Determine the [X, Y] coordinate at the center of the cell enclosing the given text.  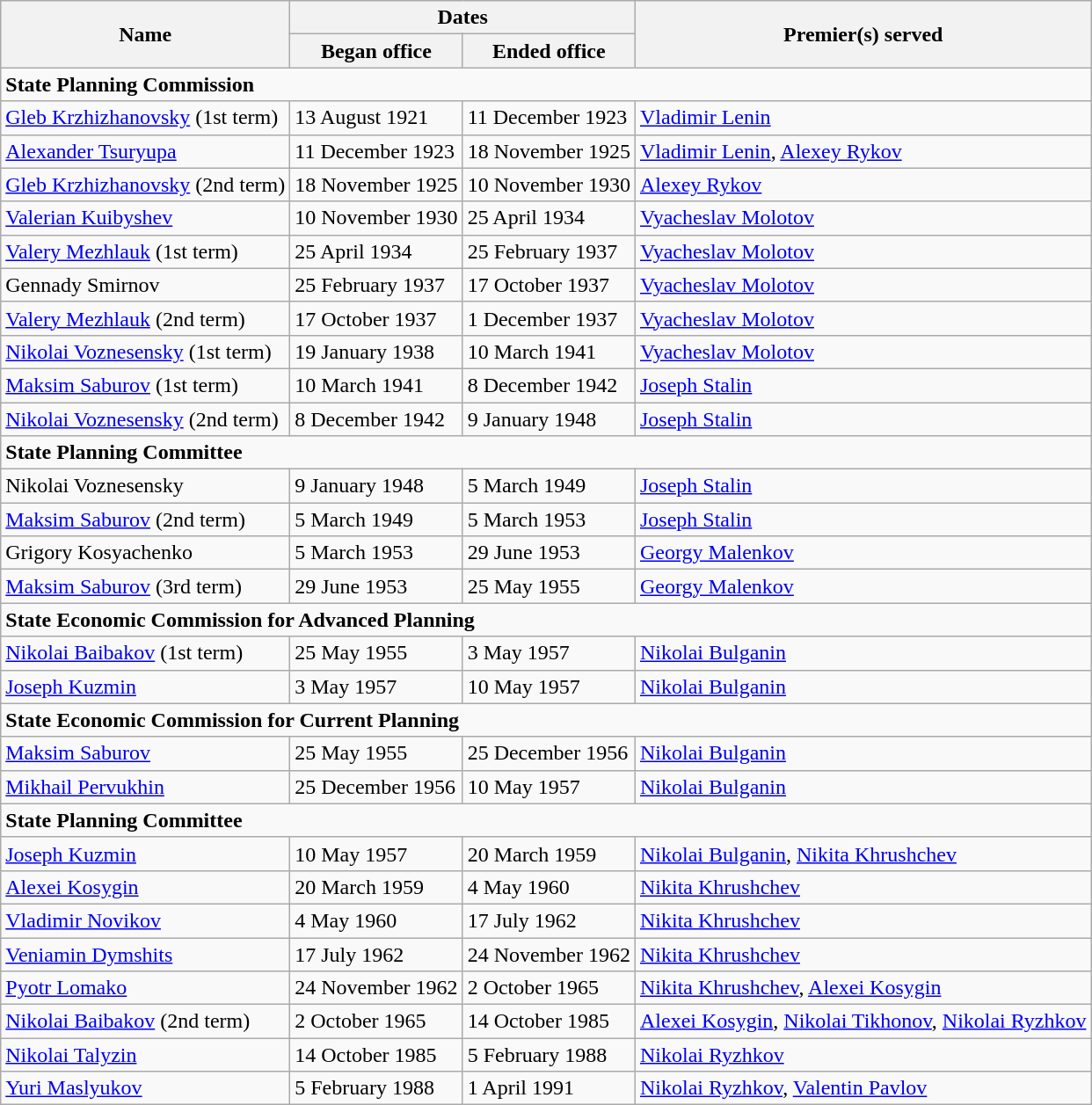
19 January 1938 [376, 352]
Gleb Krzhizhanovsky (2nd term) [146, 185]
Maksim Saburov (1st term) [146, 385]
Nikolai Voznesensky (1st term) [146, 352]
Nikolai Talyzin [146, 1055]
Yuri Maslyukov [146, 1088]
Nikita Khrushchev, Alexei Kosygin [863, 988]
1 April 1991 [549, 1088]
13 August 1921 [376, 118]
Nikolai Bulganin, Nikita Khrushchev [863, 854]
State Economic Commission for Current Planning [546, 720]
Began office [376, 51]
Gennady Smirnov [146, 285]
Maksim Saburov (3rd term) [146, 586]
Gleb Krzhizhanovsky (1st term) [146, 118]
Maksim Saburov (2nd term) [146, 520]
Vladimir Novikov [146, 920]
Vladimir Lenin, Alexey Rykov [863, 151]
Alexey Rykov [863, 185]
Grigory Kosyachenko [146, 553]
Vladimir Lenin [863, 118]
Alexander Tsuryupa [146, 151]
Premier(s) served [863, 34]
Ended office [549, 51]
Nikolai Ryzhkov, Valentin Pavlov [863, 1088]
Nikolai Voznesensky (2nd term) [146, 419]
1 December 1937 [549, 318]
Nikolai Baibakov (2nd term) [146, 1021]
Valery Mezhlauk (2nd term) [146, 318]
Valery Mezhlauk (1st term) [146, 251]
Nikolai Ryzhkov [863, 1055]
Valerian Kuibyshev [146, 218]
Pyotr Lomako [146, 988]
Nikolai Baibakov (1st term) [146, 653]
State Economic Commission for Advanced Planning [546, 620]
Alexei Kosygin, Nikolai Tikhonov, Nikolai Ryzhkov [863, 1021]
Nikolai Voznesensky [146, 486]
Dates [462, 18]
Alexei Kosygin [146, 887]
Name [146, 34]
Veniamin Dymshits [146, 954]
Maksim Saburov [146, 753]
Mikhail Pervukhin [146, 787]
State Planning Commission [546, 84]
